Detect which cell encompasses the target text, then output its [X, Y] center coordinate. 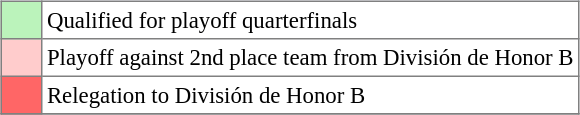
Qualified for playoff quarterfinals [310, 20]
Playoff against 2nd place team from División de Honor B [310, 58]
Relegation to División de Honor B [310, 95]
